Detect which cell encompasses the target text, then output its (X, Y) center coordinate. 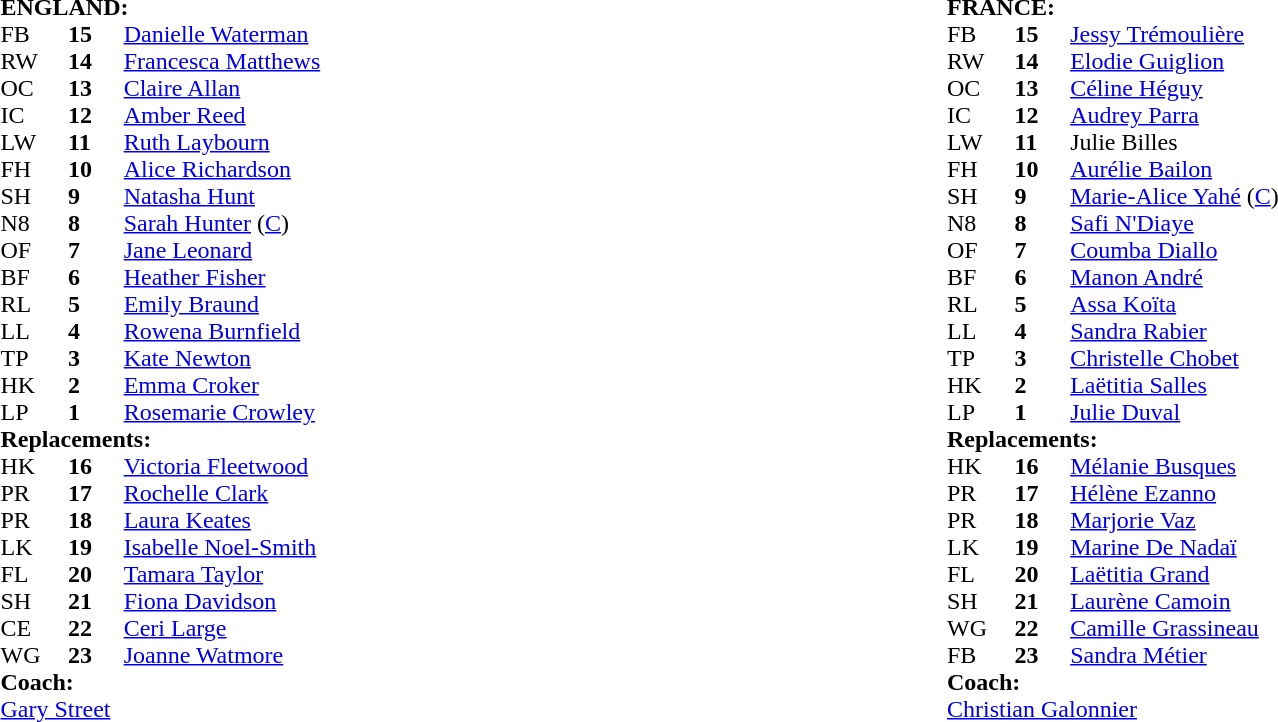
Tamara Taylor (328, 574)
Rochelle Clark (328, 494)
Natasha Hunt (328, 196)
Danielle Waterman (328, 34)
Amber Reed (328, 116)
Fiona Davidson (328, 602)
Emily Braund (328, 304)
Sarah Hunter (C) (328, 224)
Joanne Watmore (328, 656)
Alice Richardson (328, 170)
Heather Fisher (328, 278)
Emma Croker (328, 386)
Jane Leonard (328, 250)
Ceri Large (328, 628)
Kate Newton (328, 358)
Rowena Burnfield (328, 332)
Claire Allan (328, 88)
Laura Keates (328, 520)
Coach: (470, 682)
Replacements: (470, 440)
Ruth Laybourn (328, 142)
Francesca Matthews (328, 62)
Rosemarie Crowley (328, 412)
CE (34, 628)
Isabelle Noel-Smith (328, 548)
Victoria Fleetwood (328, 466)
